Scan for the cell matching the given text and deliver its (x, y) coordinate at center. 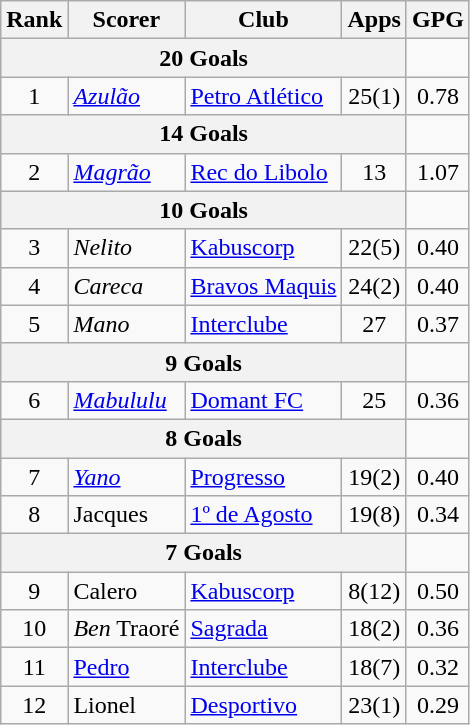
0.32 (438, 667)
22(5) (374, 248)
Sagrada (264, 629)
Nelito (126, 248)
Desportivo (264, 705)
9 (34, 591)
7 (34, 477)
Rank (34, 20)
18(7) (374, 667)
Ben Traoré (126, 629)
23(1) (374, 705)
14 Goals (204, 134)
12 (34, 705)
Pedro (126, 667)
1 (34, 96)
Lionel (126, 705)
0.37 (438, 324)
9 Goals (204, 362)
18(2) (374, 629)
1.07 (438, 172)
0.29 (438, 705)
Mabululu (126, 400)
Yano (126, 477)
19(8) (374, 515)
10 Goals (204, 210)
Calero (126, 591)
Jacques (126, 515)
Careca (126, 286)
13 (374, 172)
Bravos Maquis (264, 286)
8(12) (374, 591)
7 Goals (204, 553)
27 (374, 324)
11 (34, 667)
1º de Agosto (264, 515)
24(2) (374, 286)
Progresso (264, 477)
Magrão (126, 172)
Mano (126, 324)
Club (264, 20)
6 (34, 400)
2 (34, 172)
Apps (374, 20)
25 (374, 400)
25(1) (374, 96)
10 (34, 629)
Scorer (126, 20)
0.34 (438, 515)
8 (34, 515)
Rec do Libolo (264, 172)
GPG (438, 20)
19(2) (374, 477)
20 Goals (204, 58)
3 (34, 248)
8 Goals (204, 438)
Domant FC (264, 400)
4 (34, 286)
0.78 (438, 96)
Petro Atlético (264, 96)
5 (34, 324)
Azulão (126, 96)
0.50 (438, 591)
